Scan for the cell matching the given text and deliver its [X, Y] coordinate at center. 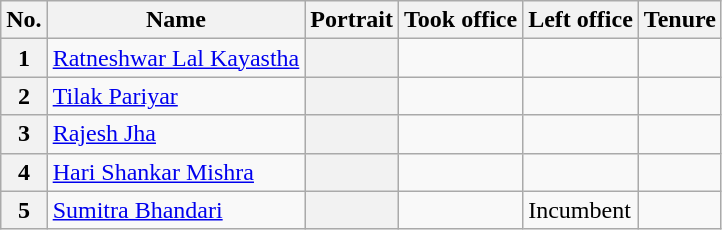
Tenure [680, 20]
No. [24, 20]
Left office [581, 20]
Portrait [352, 20]
Took office [460, 20]
Rajesh Jha [176, 134]
Hari Shankar Mishra [176, 172]
5 [24, 210]
2 [24, 96]
Tilak Pariyar [176, 96]
1 [24, 58]
Sumitra Bhandari [176, 210]
Incumbent [581, 210]
Ratneshwar Lal Kayastha [176, 58]
4 [24, 172]
3 [24, 134]
Name [176, 20]
